Return the [x, y] coordinate for the center point of the cell that contains the specified text.  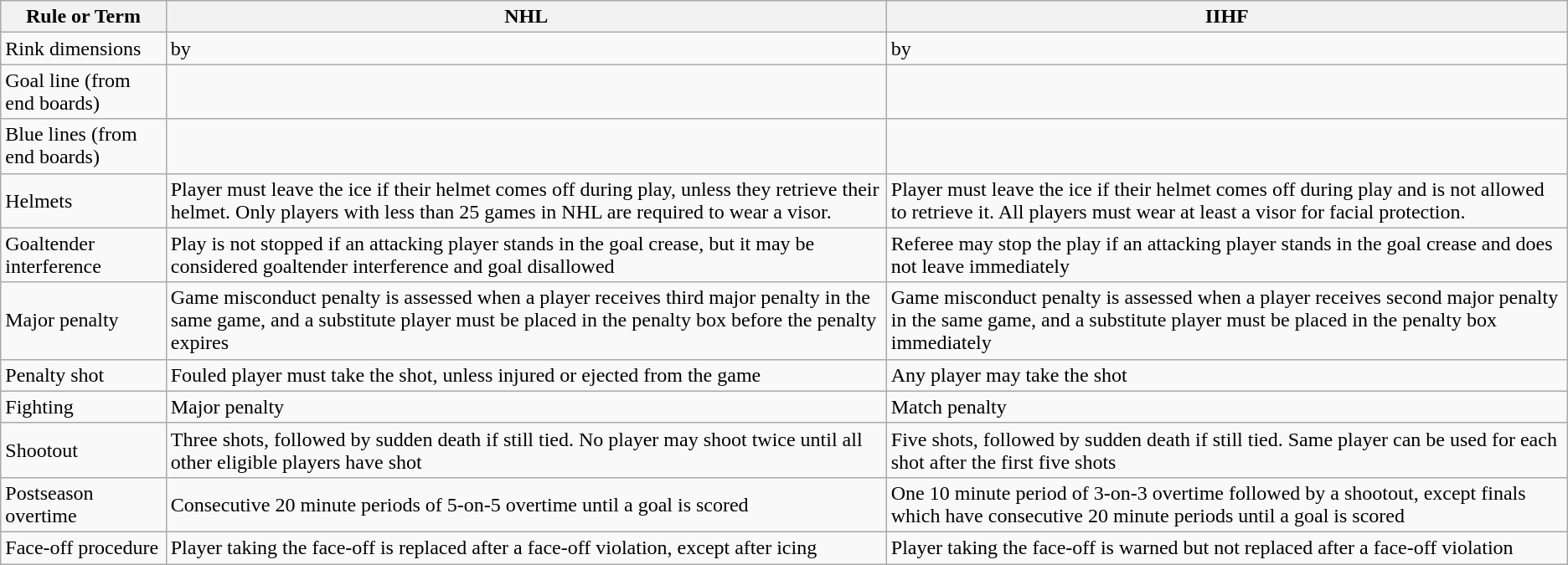
Player taking the face-off is replaced after a face-off violation, except after icing [526, 547]
Rink dimensions [84, 49]
Face-off procedure [84, 547]
Postseason overtime [84, 504]
Five shots, followed by sudden death if still tied. Same player can be used for each shot after the first five shots [1226, 450]
Any player may take the shot [1226, 375]
NHL [526, 17]
Goaltender interference [84, 254]
Player taking the face-off is warned but not replaced after a face-off violation [1226, 547]
Penalty shot [84, 375]
Fouled player must take the shot, unless injured or ejected from the game [526, 375]
Consecutive 20 minute periods of 5-on-5 overtime until a goal is scored [526, 504]
Blue lines (from end boards) [84, 146]
Match penalty [1226, 407]
Helmets [84, 201]
Three shots, followed by sudden death if still tied. No player may shoot twice until all other eligible players have shot [526, 450]
Shootout [84, 450]
IIHF [1226, 17]
Rule or Term [84, 17]
Goal line (from end boards) [84, 92]
Play is not stopped if an attacking player stands in the goal crease, but it may be considered goaltender interference and goal disallowed [526, 254]
Fighting [84, 407]
One 10 minute period of 3-on-3 overtime followed by a shootout, except finals which have consecutive 20 minute periods until a goal is scored [1226, 504]
Referee may stop the play if an attacking player stands in the goal crease and does not leave immediately [1226, 254]
